Search for the cell housing the specified text and yield its (x, y) center coordinate. 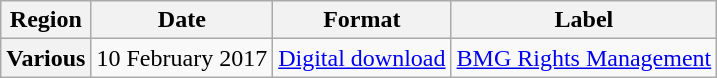
Various (46, 58)
Region (46, 20)
Format (362, 20)
Date (182, 20)
10 February 2017 (182, 58)
Label (584, 20)
Digital download (362, 58)
BMG Rights Management (584, 58)
